Search for the cell housing the specified text and yield its (X, Y) center coordinate. 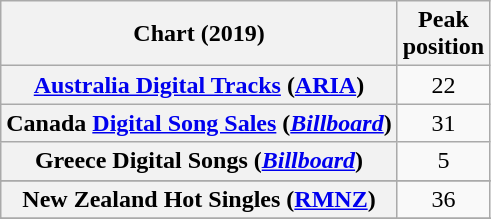
Greece Digital Songs (Billboard) (199, 161)
22 (443, 85)
5 (443, 161)
Peakposition (443, 34)
36 (443, 199)
Canada Digital Song Sales (Billboard) (199, 123)
Australia Digital Tracks (ARIA) (199, 85)
New Zealand Hot Singles (RMNZ) (199, 199)
Chart (2019) (199, 34)
31 (443, 123)
